Detect which cell encompasses the target text, then output its [X, Y] center coordinate. 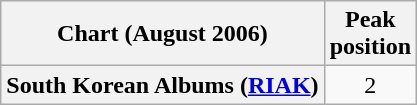
Peakposition [370, 34]
2 [370, 85]
Chart (August 2006) [162, 34]
South Korean Albums (RIAK) [162, 85]
